Output the [X, Y] coordinate of the center of the cell containing the given text.  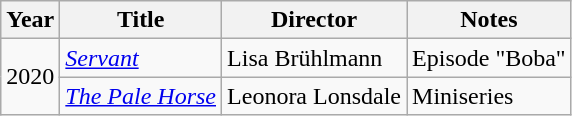
Title [141, 20]
Lisa Brühlmann [314, 58]
2020 [30, 77]
Episode "Boba" [490, 58]
The Pale Horse [141, 96]
Director [314, 20]
Year [30, 20]
Leonora Lonsdale [314, 96]
Miniseries [490, 96]
Notes [490, 20]
Servant [141, 58]
